Pinpoint the cell where the given text exists, returning its [X, Y] midpoint coordinate. 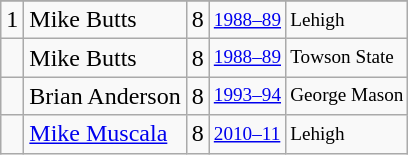
Brian Anderson [105, 96]
1993–94 [247, 96]
2010–11 [247, 134]
Towson State [347, 58]
1 [12, 20]
Mike Muscala [105, 134]
George Mason [347, 96]
